Extract the (x, y) coordinate from the center of the cell holding the provided text.  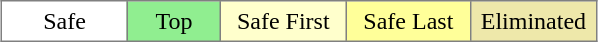
Safe First (284, 21)
Eliminated (534, 21)
Top (174, 21)
Safe Last (408, 21)
Safe (64, 21)
